Capture the cell that displays the provided text and extract its [x, y] central coordinate. 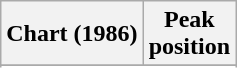
Chart (1986) [72, 34]
Peakposition [189, 34]
